From the cell containing the given text, extract its center point as (X, Y) coordinate. 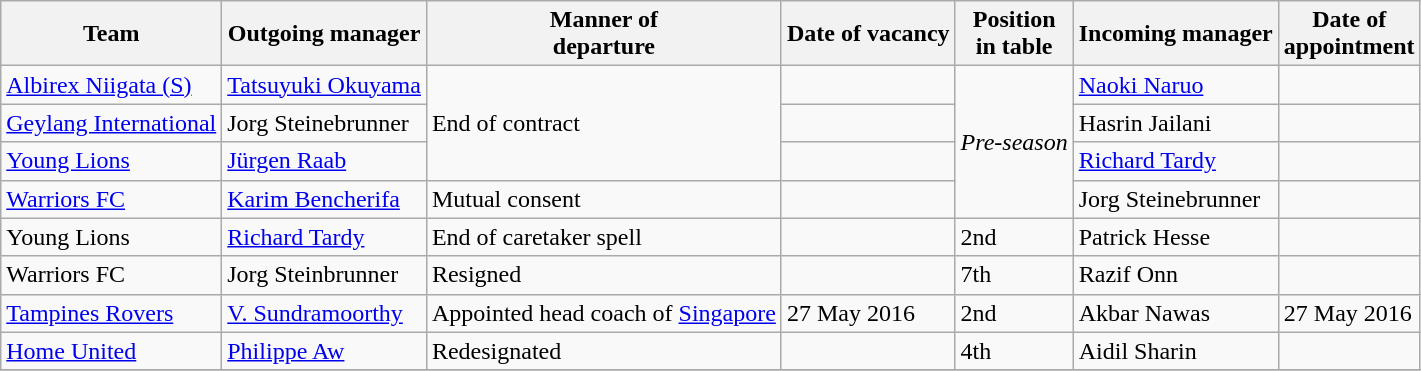
Appointed head coach of Singapore (604, 313)
Jürgen Raab (324, 161)
Tatsuyuki Okuyama (324, 85)
End of contract (604, 123)
Karim Bencherifa (324, 199)
Incoming manager (1176, 34)
Aidil Sharin (1176, 351)
Albirex Niigata (S) (112, 85)
Redesignated (604, 351)
7th (1014, 275)
Team (112, 34)
Home United (112, 351)
V. Sundramoorthy (324, 313)
Pre-season (1014, 142)
Razif Onn (1176, 275)
Positionin table (1014, 34)
4th (1014, 351)
Jorg Steinbrunner (324, 275)
Patrick Hesse (1176, 237)
Akbar Nawas (1176, 313)
Naoki Naruo (1176, 85)
Date ofappointment (1349, 34)
End of caretaker spell (604, 237)
Manner ofdeparture (604, 34)
Date of vacancy (868, 34)
Geylang International (112, 123)
Mutual consent (604, 199)
Hasrin Jailani (1176, 123)
Tampines Rovers (112, 313)
Philippe Aw (324, 351)
Outgoing manager (324, 34)
Resigned (604, 275)
